Locate the cell with the specified text and output its (x, y) center coordinate. 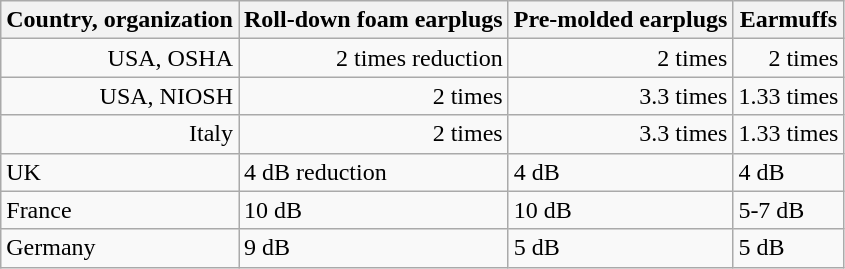
4 dB reduction (373, 172)
Pre-molded earplugs (620, 20)
Roll-down foam earplugs (373, 20)
Germany (120, 248)
Italy (120, 134)
5-7 dB (788, 210)
2 times reduction (373, 58)
Earmuffs (788, 20)
USA, NIOSH (120, 96)
Country, organization (120, 20)
USA, OSHA (120, 58)
France (120, 210)
9 dB (373, 248)
UK (120, 172)
